Search for the cell housing the specified text and yield its [X, Y] center coordinate. 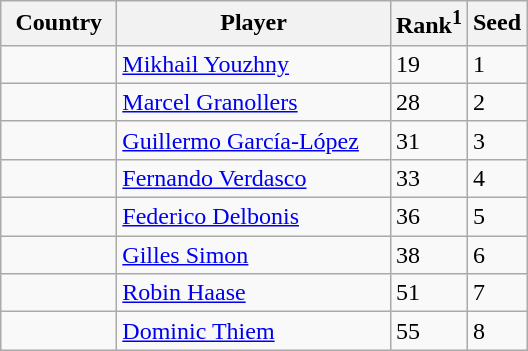
7 [496, 293]
31 [428, 140]
4 [496, 178]
28 [428, 102]
Fernando Verdasco [254, 178]
5 [496, 217]
51 [428, 293]
1 [496, 64]
6 [496, 255]
Country [59, 24]
55 [428, 331]
Robin Haase [254, 293]
3 [496, 140]
Rank1 [428, 24]
8 [496, 331]
Player [254, 24]
Seed [496, 24]
38 [428, 255]
Mikhail Youzhny [254, 64]
Guillermo García-López [254, 140]
Gilles Simon [254, 255]
33 [428, 178]
19 [428, 64]
2 [496, 102]
Dominic Thiem [254, 331]
Federico Delbonis [254, 217]
Marcel Granollers [254, 102]
36 [428, 217]
